Output the (X, Y) coordinate of the center of the cell containing the given text.  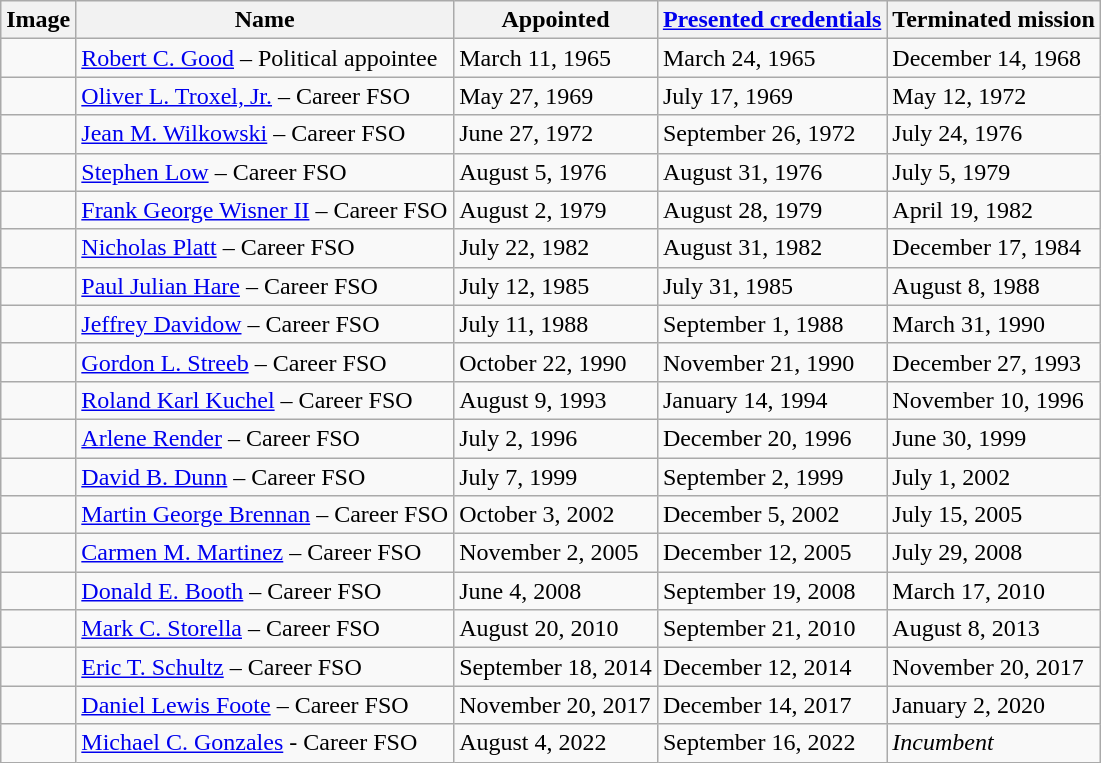
October 3, 2002 (556, 515)
September 21, 2010 (772, 629)
March 31, 1990 (994, 324)
December 12, 2005 (772, 553)
Oliver L. Troxel, Jr. – Career FSO (265, 96)
October 22, 1990 (556, 362)
Michael C. Gonzales - Career FSO (265, 743)
Arlene Render – Career FSO (265, 438)
August 28, 1979 (772, 210)
Jeffrey Davidow – Career FSO (265, 324)
Robert C. Good – Political appointee (265, 58)
December 14, 1968 (994, 58)
Nicholas Platt – Career FSO (265, 248)
Frank George Wisner II – Career FSO (265, 210)
July 17, 1969 (772, 96)
September 2, 1999 (772, 477)
July 11, 1988 (556, 324)
Carmen M. Martinez – Career FSO (265, 553)
September 16, 2022 (772, 743)
July 5, 1979 (994, 172)
Donald E. Booth – Career FSO (265, 591)
January 14, 1994 (772, 400)
December 20, 1996 (772, 438)
May 12, 1972 (994, 96)
August 20, 2010 (556, 629)
June 4, 2008 (556, 591)
Incumbent (994, 743)
December 17, 1984 (994, 248)
Stephen Low – Career FSO (265, 172)
July 22, 1982 (556, 248)
Jean M. Wilkowski – Career FSO (265, 134)
Paul Julian Hare – Career FSO (265, 286)
July 24, 1976 (994, 134)
September 26, 1972 (772, 134)
December 12, 2014 (772, 667)
David B. Dunn – Career FSO (265, 477)
Terminated mission (994, 20)
August 5, 1976 (556, 172)
November 2, 2005 (556, 553)
July 29, 2008 (994, 553)
August 31, 1982 (772, 248)
April 19, 1982 (994, 210)
July 15, 2005 (994, 515)
August 8, 2013 (994, 629)
August 2, 1979 (556, 210)
Mark C. Storella – Career FSO (265, 629)
January 2, 2020 (994, 705)
December 5, 2002 (772, 515)
July 7, 1999 (556, 477)
Roland Karl Kuchel – Career FSO (265, 400)
November 21, 1990 (772, 362)
July 31, 1985 (772, 286)
Martin George Brennan – Career FSO (265, 515)
September 19, 2008 (772, 591)
Name (265, 20)
March 17, 2010 (994, 591)
Eric T. Schultz – Career FSO (265, 667)
May 27, 1969 (556, 96)
Gordon L. Streeb – Career FSO (265, 362)
Image (38, 20)
August 8, 1988 (994, 286)
August 31, 1976 (772, 172)
July 2, 1996 (556, 438)
November 10, 1996 (994, 400)
July 12, 1985 (556, 286)
March 11, 1965 (556, 58)
Daniel Lewis Foote – Career FSO (265, 705)
December 14, 2017 (772, 705)
September 18, 2014 (556, 667)
Appointed (556, 20)
March 24, 1965 (772, 58)
July 1, 2002 (994, 477)
June 27, 1972 (556, 134)
Presented credentials (772, 20)
June 30, 1999 (994, 438)
December 27, 1993 (994, 362)
August 9, 1993 (556, 400)
September 1, 1988 (772, 324)
August 4, 2022 (556, 743)
